Find where the given text appears and provide that cell's center as (X, Y) coordinate. 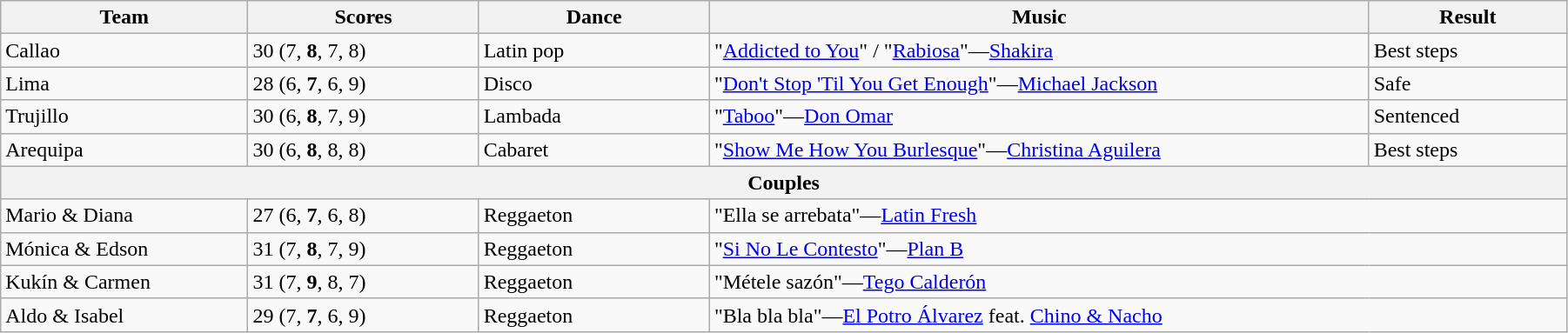
30 (6, 8, 7, 9) (364, 117)
Dance (593, 17)
Lima (124, 83)
Mario & Diana (124, 216)
Lambada (593, 117)
Latin pop (593, 50)
"Show Me How You Burlesque"—Christina Aguilera (1039, 150)
Mónica & Edson (124, 249)
Callao (124, 50)
Aldo & Isabel (124, 315)
Safe (1467, 83)
Team (124, 17)
29 (7, 7, 6, 9) (364, 315)
30 (6, 8, 8, 8) (364, 150)
30 (7, 8, 7, 8) (364, 50)
27 (6, 7, 6, 8) (364, 216)
Sentenced (1467, 117)
"Bla bla bla"—El Potro Álvarez feat. Chino & Nacho (1138, 315)
28 (6, 7, 6, 9) (364, 83)
"Taboo"—Don Omar (1039, 117)
Music (1039, 17)
"Don't Stop 'Til You Get Enough"—Michael Jackson (1039, 83)
Disco (593, 83)
"Addicted to You" / "Rabiosa"—Shakira (1039, 50)
31 (7, 8, 7, 9) (364, 249)
Couples (784, 183)
"Métele sazón"—Tego Calderón (1138, 282)
"Ella se arrebata"—Latin Fresh (1138, 216)
Kukín & Carmen (124, 282)
"Si No Le Contesto"—Plan B (1138, 249)
Cabaret (593, 150)
Arequipa (124, 150)
31 (7, 9, 8, 7) (364, 282)
Scores (364, 17)
Trujillo (124, 117)
Result (1467, 17)
